For the text-containing cell, return its midpoint in (X, Y) coordinate format. 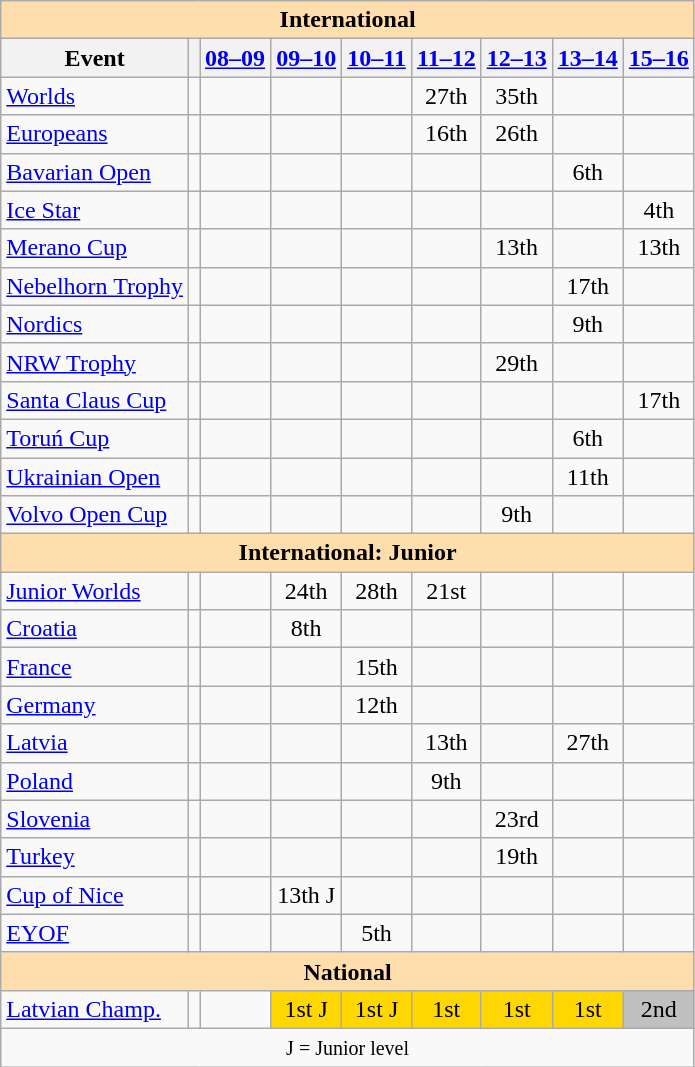
13th J (306, 895)
Latvian Champ. (95, 1009)
26th (516, 134)
Worlds (95, 96)
Croatia (95, 629)
International (348, 20)
Germany (95, 705)
Cup of Nice (95, 895)
Nordics (95, 324)
21st (446, 591)
5th (377, 933)
09–10 (306, 58)
Europeans (95, 134)
12–13 (516, 58)
Event (95, 58)
Poland (95, 781)
Turkey (95, 857)
NRW Trophy (95, 362)
10–11 (377, 58)
Santa Claus Cup (95, 400)
EYOF (95, 933)
Merano Cup (95, 248)
Latvia (95, 743)
12th (377, 705)
15–16 (658, 58)
2nd (658, 1009)
23rd (516, 819)
4th (658, 210)
Toruń Cup (95, 438)
National (348, 971)
8th (306, 629)
29th (516, 362)
Slovenia (95, 819)
J = Junior level (348, 1047)
11–12 (446, 58)
Volvo Open Cup (95, 515)
Ice Star (95, 210)
08–09 (236, 58)
Bavarian Open (95, 172)
France (95, 667)
Ukrainian Open (95, 477)
19th (516, 857)
Junior Worlds (95, 591)
24th (306, 591)
11th (588, 477)
16th (446, 134)
28th (377, 591)
13–14 (588, 58)
15th (377, 667)
International: Junior (348, 553)
35th (516, 96)
Nebelhorn Trophy (95, 286)
